For the text-containing cell, return its midpoint in [X, Y] coordinate format. 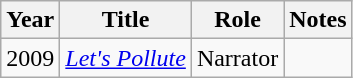
Narrator [237, 58]
Role [237, 20]
Title [126, 20]
Year [30, 20]
Let's Pollute [126, 58]
Notes [318, 20]
2009 [30, 58]
